For the text-containing cell, return its midpoint in [X, Y] coordinate format. 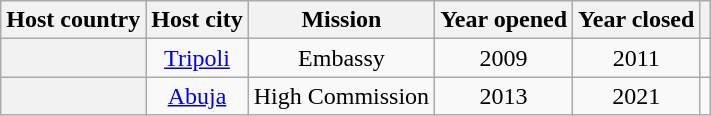
High Commission [341, 96]
Abuja [197, 96]
2011 [636, 58]
Host country [74, 20]
2021 [636, 96]
2009 [504, 58]
Embassy [341, 58]
Host city [197, 20]
Tripoli [197, 58]
Mission [341, 20]
2013 [504, 96]
Year closed [636, 20]
Year opened [504, 20]
